Determine the [X, Y] coordinate at the center of the cell enclosing the given text.  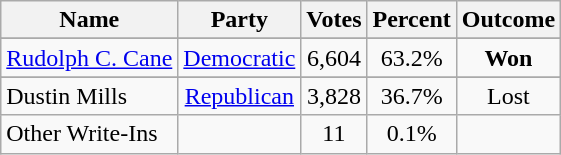
63.2% [412, 58]
Percent [412, 20]
Party [240, 20]
Republican [240, 96]
Won [508, 58]
3,828 [334, 96]
36.7% [412, 96]
Other Write-Ins [90, 134]
Votes [334, 20]
Lost [508, 96]
Name [90, 20]
6,604 [334, 58]
Rudolph C. Cane [90, 58]
11 [334, 134]
0.1% [412, 134]
Democratic [240, 58]
Dustin Mills [90, 96]
Outcome [508, 20]
